Find where the given text appears and provide that cell's center as (X, Y) coordinate. 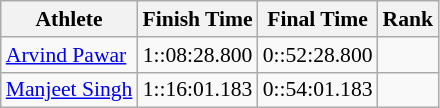
Finish Time (197, 19)
Athlete (70, 19)
1::16:01.183 (197, 90)
Rank (408, 19)
0::52:28.800 (318, 55)
0::54:01.183 (318, 90)
Arvind Pawar (70, 55)
Manjeet Singh (70, 90)
Final Time (318, 19)
1::08:28.800 (197, 55)
